Output the (x, y) coordinate of the center of the cell containing the given text.  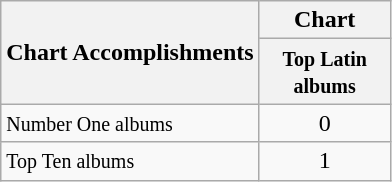
0 (324, 123)
Chart (324, 20)
Number One albums (130, 123)
Top Latin albums (324, 72)
Top Ten albums (130, 161)
Chart Accomplishments (130, 52)
1 (324, 161)
